Determine the (x, y) coordinate at the center of the cell enclosing the given text.  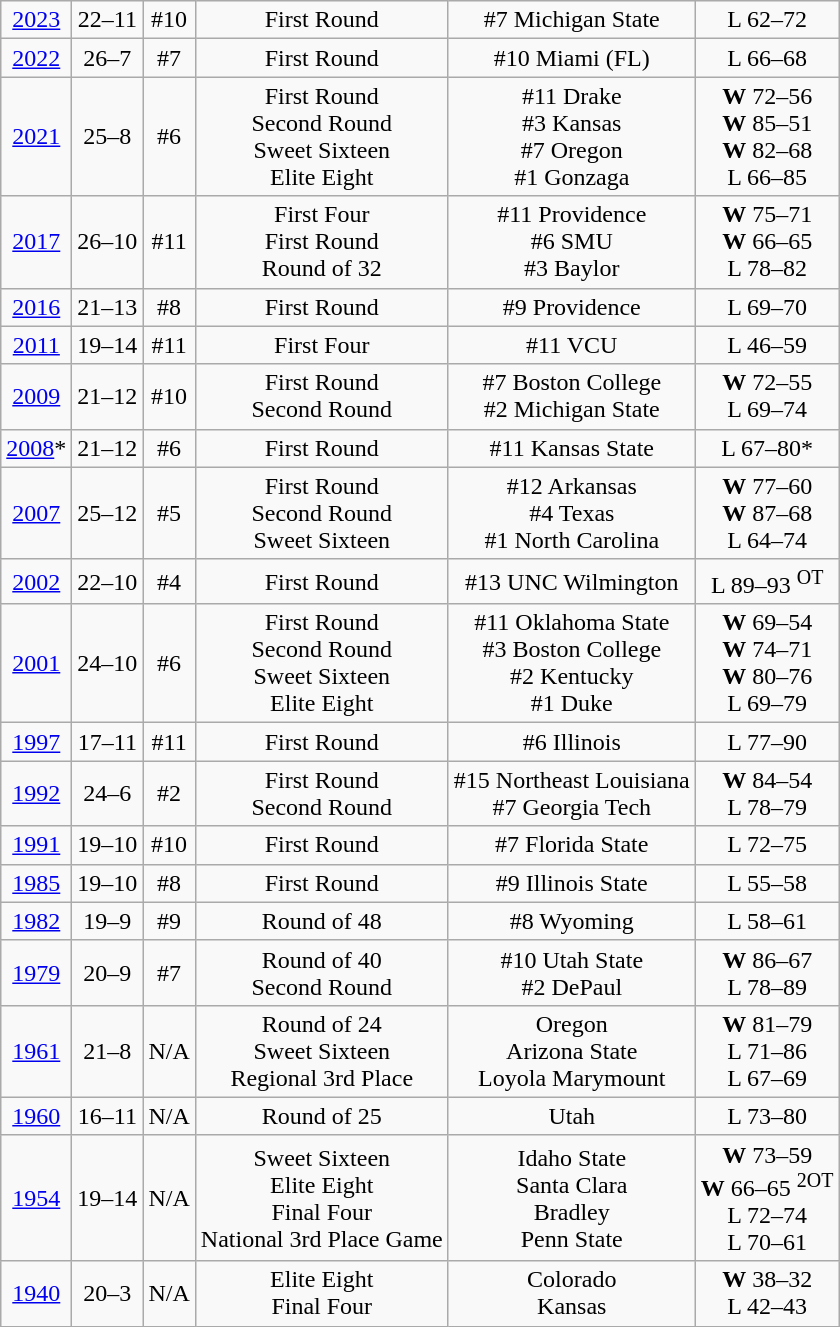
1997 (36, 742)
W 72–56W 85–51W 82–68L 66–85 (767, 136)
#11 Drake#3 Kansas#7 Oregon#1 Gonzaga (572, 136)
1954 (36, 1198)
21–13 (108, 307)
W 75–71W 66–65L 78–82 (767, 242)
#9 (169, 921)
L 77–90 (767, 742)
L 66–68 (767, 58)
1960 (36, 1116)
20–9 (108, 972)
1991 (36, 845)
#7 Florida State (572, 845)
26–10 (108, 242)
#6 Illinois (572, 742)
#7 Boston College#2 Michigan State (572, 396)
#11 VCU (572, 345)
W 81–79L 71–86L 67–69 (767, 1051)
W 86–67L 78–89 (767, 972)
Round of 24Sweet SixteenRegional 3rd Place (322, 1051)
22–10 (108, 582)
25–8 (108, 136)
L 62–72 (767, 20)
#5 (169, 513)
2016 (36, 307)
L 72–75 (767, 845)
16–11 (108, 1116)
1982 (36, 921)
#2 (169, 794)
2023 (36, 20)
L 58–61 (767, 921)
2002 (36, 582)
First RoundSecond RoundSweet Sixteen (322, 513)
Sweet SixteenElite EightFinal FourNational 3rd Place Game (322, 1198)
#15 Northeast Louisiana#7 Georgia Tech (572, 794)
W 84–54L 78–79 (767, 794)
W 72–55L 69–74 (767, 396)
L 89–93 OT (767, 582)
2008* (36, 448)
#10 Utah State#2 DePaul (572, 972)
24–10 (108, 664)
#9 Illinois State (572, 883)
2021 (36, 136)
21–8 (108, 1051)
L 67–80* (767, 448)
#12 Arkansas#4 Texas #1 North Carolina (572, 513)
#13 UNC Wilmington (572, 582)
2009 (36, 396)
19–9 (108, 921)
#7 Michigan State (572, 20)
#11 Providence#6 SMU #3 Baylor (572, 242)
#9 Providence (572, 307)
2017 (36, 242)
1979 (36, 972)
Round of 40Second Round (322, 972)
L 46–59 (767, 345)
2007 (36, 513)
25–12 (108, 513)
W 38–32L 42–43 (767, 1294)
24–6 (108, 794)
Round of 48 (322, 921)
W 77–60W 87–68L 64–74 (767, 513)
2022 (36, 58)
OregonArizona StateLoyola Marymount (572, 1051)
#4 (169, 582)
2001 (36, 664)
17–11 (108, 742)
L 69–70 (767, 307)
#11 Kansas State (572, 448)
1940 (36, 1294)
22–11 (108, 20)
ColoradoKansas (572, 1294)
L 73–80 (767, 1116)
Idaho StateSanta ClaraBradleyPenn State (572, 1198)
#10 Miami (FL) (572, 58)
1961 (36, 1051)
W 73–59W 66–65 2OTL 72–74L 70–61 (767, 1198)
Round of 25 (322, 1116)
26–7 (108, 58)
First FourFirst RoundRound of 32 (322, 242)
1985 (36, 883)
W 69–54W 74–71W 80–76L 69–79 (767, 664)
#8 Wyoming (572, 921)
Elite EightFinal Four (322, 1294)
L 55–58 (767, 883)
Utah (572, 1116)
#11 Oklahoma State#3 Boston College #2 Kentucky #1 Duke (572, 664)
1992 (36, 794)
20–3 (108, 1294)
2011 (36, 345)
First Four (322, 345)
